Output the (X, Y) coordinate of the center of the cell containing the given text.  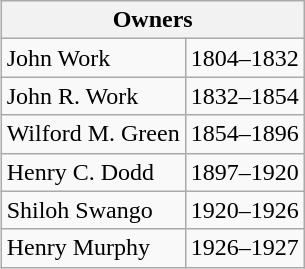
Wilford M. Green (93, 134)
Henry C. Dodd (93, 172)
1832–1854 (244, 96)
1926–1927 (244, 248)
Owners (152, 20)
John Work (93, 58)
John R. Work (93, 96)
1804–1832 (244, 58)
1897–1920 (244, 172)
1854–1896 (244, 134)
1920–1926 (244, 210)
Shiloh Swango (93, 210)
Henry Murphy (93, 248)
